Extract the [x, y] coordinate from the center of the cell holding the provided text.  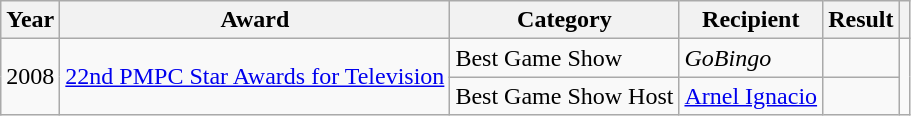
Category [564, 20]
Arnel Ignacio [751, 96]
Best Game Show Host [564, 96]
Result [861, 20]
Best Game Show [564, 58]
Year [30, 20]
GoBingo [751, 58]
Recipient [751, 20]
2008 [30, 77]
22nd PMPC Star Awards for Television [255, 77]
Award [255, 20]
